Pinpoint the cell where the given text exists, returning its [X, Y] midpoint coordinate. 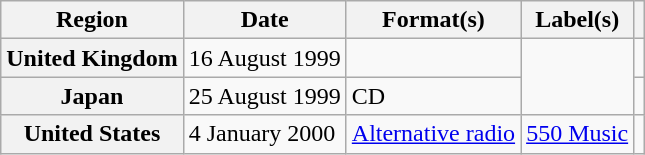
Label(s) [578, 20]
550 Music [578, 134]
4 January 2000 [264, 134]
CD [433, 96]
16 August 1999 [264, 58]
Alternative radio [433, 134]
United States [92, 134]
25 August 1999 [264, 96]
Japan [92, 96]
United Kingdom [92, 58]
Date [264, 20]
Region [92, 20]
Format(s) [433, 20]
